Locate the cell with the specified text and output its (X, Y) center coordinate. 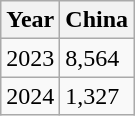
China (97, 20)
1,327 (97, 96)
2024 (30, 96)
8,564 (97, 58)
2023 (30, 58)
Year (30, 20)
